Identify which cell holds the provided text, then report its (X, Y) central coordinate. 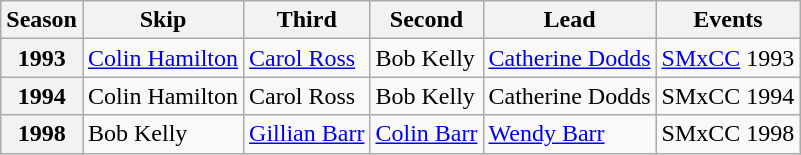
Colin Barr (426, 134)
1998 (42, 134)
Events (728, 20)
SMxCC 1993 (728, 58)
Lead (570, 20)
Gillian Barr (307, 134)
SMxCC 1998 (728, 134)
Wendy Barr (570, 134)
Season (42, 20)
Third (307, 20)
SMxCC 1994 (728, 96)
1994 (42, 96)
1993 (42, 58)
Second (426, 20)
Skip (162, 20)
